Output the [X, Y] coordinate of the center of the cell containing the given text.  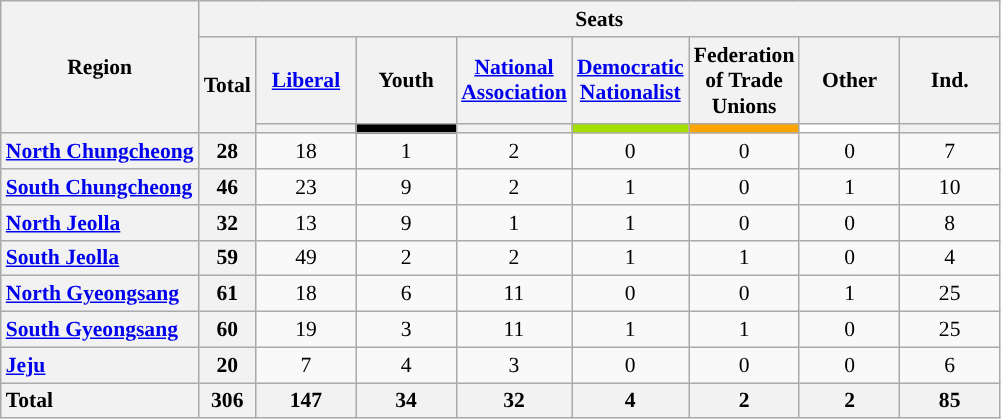
Seats [600, 19]
North Gyeongsang [100, 294]
Region [100, 67]
South Chungcheong [100, 187]
85 [950, 401]
19 [306, 330]
28 [228, 152]
46 [228, 187]
Democratic Nationalist [630, 80]
Federation of Trade Unions [744, 80]
South Gyeongsang [100, 330]
13 [306, 223]
20 [228, 365]
National Association [514, 80]
61 [228, 294]
Youth [406, 80]
60 [228, 330]
North Chungcheong [100, 152]
34 [406, 401]
North Jeolla [100, 223]
Ind. [950, 80]
147 [306, 401]
49 [306, 258]
59 [228, 258]
10 [950, 187]
306 [228, 401]
8 [950, 223]
23 [306, 187]
South Jeolla [100, 258]
Jeju [100, 365]
Liberal [306, 80]
Other [849, 80]
